Determine the [X, Y] coordinate at the center of the cell enclosing the given text.  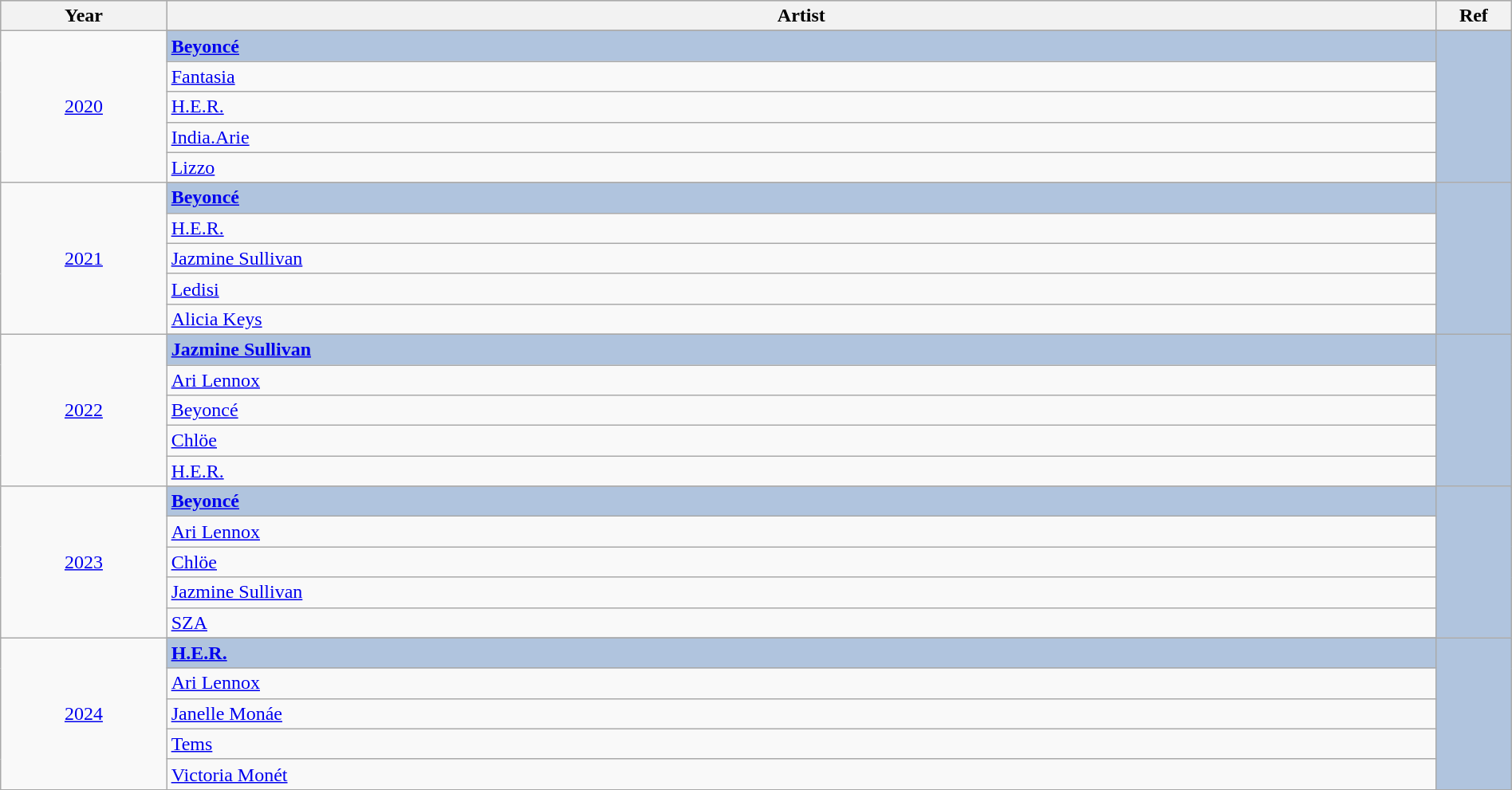
Ledisi [801, 289]
Alicia Keys [801, 319]
Janelle Monáe [801, 713]
2021 [84, 258]
Fantasia [801, 77]
2020 [84, 107]
Tems [801, 744]
Ref [1474, 16]
2024 [84, 713]
SZA [801, 623]
2022 [84, 410]
2023 [84, 562]
Artist [801, 16]
Year [84, 16]
Lizzo [801, 167]
India.Arie [801, 137]
Victoria Monét [801, 774]
